Return the (X, Y) coordinate for the center point of the cell that contains the specified text.  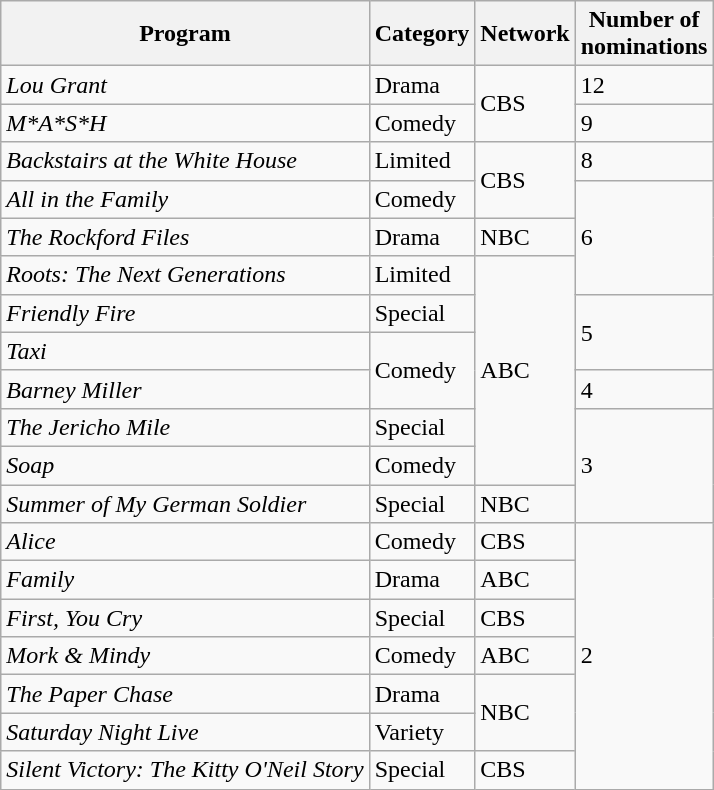
2 (644, 656)
Roots: The Next Generations (185, 275)
Soap (185, 465)
Alice (185, 542)
Friendly Fire (185, 313)
Summer of My German Soldier (185, 503)
Silent Victory: The Kitty O'Neil Story (185, 770)
The Jericho Mile (185, 427)
Program (185, 34)
Mork & Mindy (185, 656)
Saturday Night Live (185, 732)
12 (644, 85)
Family (185, 580)
Lou Grant (185, 85)
Taxi (185, 351)
Category (422, 34)
All in the Family (185, 199)
3 (644, 465)
9 (644, 123)
Variety (422, 732)
First, You Cry (185, 618)
Backstairs at the White House (185, 161)
M*A*S*H (185, 123)
5 (644, 332)
4 (644, 389)
Number ofnominations (644, 34)
The Rockford Files (185, 237)
8 (644, 161)
6 (644, 237)
Network (525, 34)
Barney Miller (185, 389)
The Paper Chase (185, 694)
